Provide the [X, Y] coordinate of the cell's center where the given text is located.  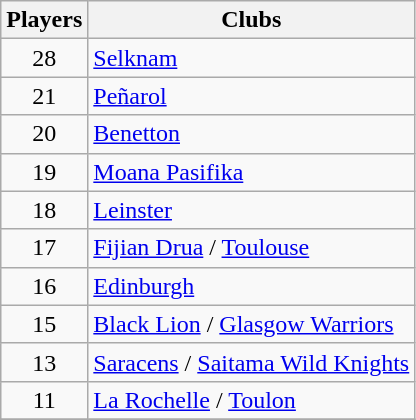
Edinburgh [252, 286]
Clubs [252, 20]
19 [44, 172]
20 [44, 134]
17 [44, 248]
15 [44, 324]
Saracens / Saitama Wild Knights [252, 362]
Black Lion / Glasgow Warriors [252, 324]
Peñarol [252, 96]
18 [44, 210]
16 [44, 286]
21 [44, 96]
La Rochelle / Toulon [252, 400]
28 [44, 58]
Benetton [252, 134]
Moana Pasifika [252, 172]
11 [44, 400]
Fijian Drua / Toulouse [252, 248]
Players [44, 20]
13 [44, 362]
Leinster [252, 210]
Selknam [252, 58]
